Determine the (X, Y) coordinate at the center of the cell enclosing the given text.  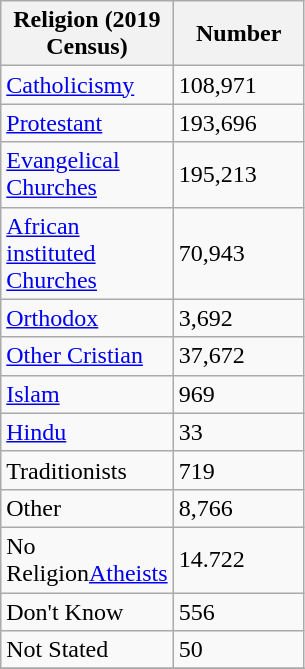
Number (238, 34)
Evangelical Churches (87, 174)
Catholicismy (87, 85)
33 (238, 432)
193,696 (238, 123)
Islam (87, 394)
108,971 (238, 85)
Protestant (87, 123)
37,672 (238, 356)
969 (238, 394)
Religion (2019 Census) (87, 34)
Orthodox (87, 318)
Hindu (87, 432)
Don't Know (87, 611)
Not Stated (87, 650)
Traditionists (87, 470)
556 (238, 611)
3,692 (238, 318)
African instituted Churches (87, 253)
No ReligionAtheists (87, 560)
719 (238, 470)
70,943 (238, 253)
195,213 (238, 174)
50 (238, 650)
14.722 (238, 560)
Other (87, 508)
Other Cristian (87, 356)
8,766 (238, 508)
